Output the (x, y) coordinate of the center of the cell containing the given text.  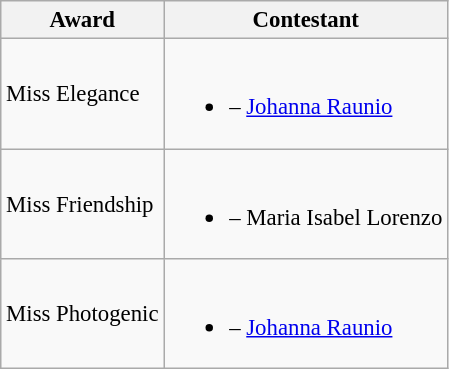
Miss Friendship (82, 204)
Miss Photogenic (82, 314)
Contestant (306, 20)
– Maria Isabel Lorenzo (306, 204)
Miss Elegance (82, 94)
Award (82, 20)
